Locate the cell with the specified text and output its [x, y] center coordinate. 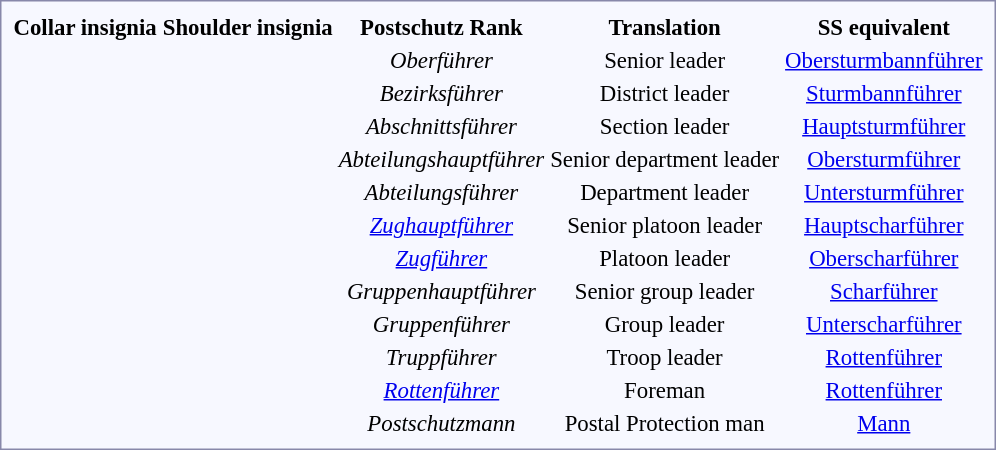
Oberscharführer [884, 258]
Senior platoon leader [665, 225]
Zugführer [441, 258]
Postschutz Rank [441, 27]
Gruppenhauptführer [441, 291]
SS equivalent [884, 27]
Obersturmführer [884, 159]
Senior department leader [665, 159]
Hauptscharführer [884, 225]
Senior group leader [665, 291]
Group leader [665, 324]
Abschnittsführer [441, 126]
Mann [884, 423]
Foreman [665, 390]
Scharführer [884, 291]
Shoulder insignia [248, 27]
Troop leader [665, 357]
Unterscharführer [884, 324]
Translation [665, 27]
Bezirksführer [441, 93]
Abteilungshauptführer [441, 159]
Senior leader [665, 60]
Department leader [665, 192]
Gruppenführer [441, 324]
Collar insignia [85, 27]
Zughauptführer [441, 225]
Section leader [665, 126]
Postschutzmann [441, 423]
Obersturmbannführer [884, 60]
District leader [665, 93]
Hauptsturmführer [884, 126]
Sturmbannführer [884, 93]
Untersturmführer [884, 192]
Truppführer [441, 357]
Oberführer [441, 60]
Abteilungsführer [441, 192]
Postal Protection man [665, 423]
Platoon leader [665, 258]
